Extract the [X, Y] coordinate from the center of the cell holding the provided text.  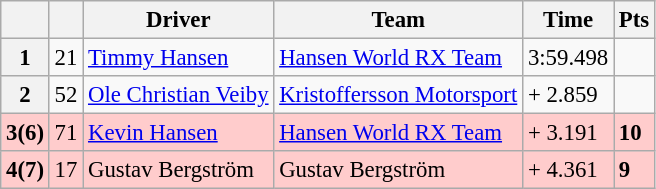
Kevin Hansen [178, 133]
Driver [178, 20]
2 [26, 95]
3:59.498 [568, 58]
1 [26, 58]
52 [66, 95]
Kristoffersson Motorsport [398, 95]
21 [66, 58]
10 [634, 133]
4(7) [26, 170]
9 [634, 170]
+ 2.859 [568, 95]
Timmy Hansen [178, 58]
Ole Christian Veiby [178, 95]
71 [66, 133]
3(6) [26, 133]
17 [66, 170]
+ 4.361 [568, 170]
+ 3.191 [568, 133]
Team [398, 20]
Pts [634, 20]
Time [568, 20]
